For the text-containing cell, return its midpoint in [x, y] coordinate format. 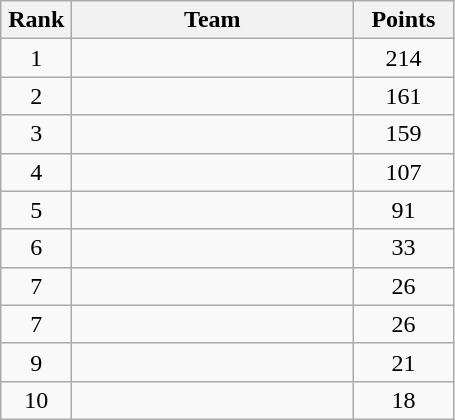
9 [36, 362]
2 [36, 96]
Team [212, 20]
91 [404, 210]
10 [36, 400]
Rank [36, 20]
159 [404, 134]
214 [404, 58]
5 [36, 210]
6 [36, 248]
18 [404, 400]
107 [404, 172]
33 [404, 248]
Points [404, 20]
21 [404, 362]
4 [36, 172]
1 [36, 58]
161 [404, 96]
3 [36, 134]
